Scan for the cell matching the given text and deliver its [X, Y] coordinate at center. 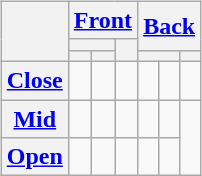
Mid [34, 119]
Front [102, 20]
Open [34, 157]
Close [34, 80]
Back [170, 26]
